Output the [x, y] coordinate of the center of the cell containing the given text.  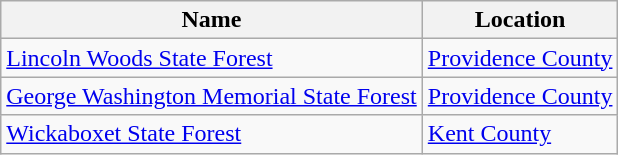
Lincoln Woods State Forest [212, 58]
Wickaboxet State Forest [212, 134]
Location [520, 20]
Name [212, 20]
George Washington Memorial State Forest [212, 96]
Kent County [520, 134]
